From the cell containing the given text, extract its center point as [x, y] coordinate. 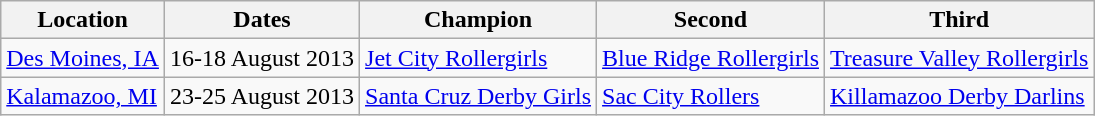
23-25 August 2013 [262, 96]
Treasure Valley Rollergirls [960, 58]
Sac City Rollers [711, 96]
Third [960, 20]
Jet City Rollergirls [478, 58]
Blue Ridge Rollergirls [711, 58]
Champion [478, 20]
Kalamazoo, MI [83, 96]
Dates [262, 20]
Santa Cruz Derby Girls [478, 96]
Second [711, 20]
Location [83, 20]
Killamazoo Derby Darlins [960, 96]
16-18 August 2013 [262, 58]
Des Moines, IA [83, 58]
